Search for the cell housing the specified text and yield its (x, y) center coordinate. 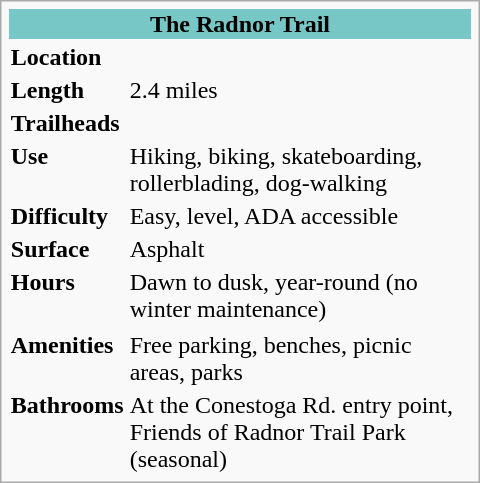
Hiking, biking, skateboarding, rollerblading, dog-walking (300, 170)
Surface (67, 249)
Difficulty (67, 216)
Free parking, benches, picnic areas, parks (300, 358)
Length (67, 90)
Amenities (67, 358)
Dawn to dusk, year-round (no winter maintenance) (300, 296)
The Radnor Trail (240, 24)
2.4 miles (300, 90)
Hours (67, 296)
Easy, level, ADA accessible (300, 216)
Use (67, 170)
Trailheads (67, 123)
Bathrooms (67, 432)
Location (67, 57)
At the Conestoga Rd. entry point, Friends of Radnor Trail Park (seasonal) (300, 432)
Asphalt (300, 249)
